Capture the cell that displays the provided text and extract its (X, Y) central coordinate. 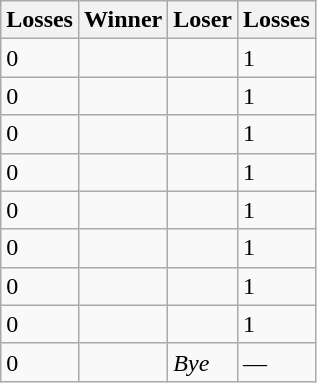
— (277, 362)
Bye (203, 362)
Loser (203, 20)
Winner (122, 20)
